Output the (X, Y) coordinate of the center of the cell containing the given text.  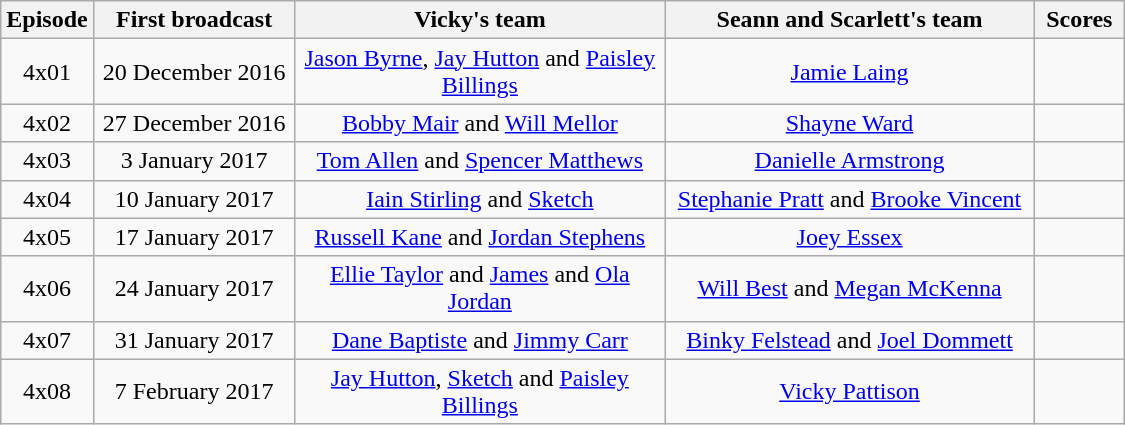
4x07 (47, 340)
Jason Byrne, Jay Hutton and Paisley Billings (480, 72)
4x02 (47, 123)
7 February 2017 (194, 392)
Joey Essex (850, 237)
4x01 (47, 72)
10 January 2017 (194, 199)
Vicky Pattison (850, 392)
27 December 2016 (194, 123)
Ellie Taylor and James and Ola Jordan (480, 288)
Shayne Ward (850, 123)
20 December 2016 (194, 72)
3 January 2017 (194, 161)
Binky Felstead and Joel Dommett (850, 340)
17 January 2017 (194, 237)
Seann and Scarlett's team (850, 20)
Episode (47, 20)
Tom Allen and Spencer Matthews (480, 161)
Vicky's team (480, 20)
Dane Baptiste and Jimmy Carr (480, 340)
4x03 (47, 161)
4x04 (47, 199)
4x06 (47, 288)
Jay Hutton, Sketch and Paisley Billings (480, 392)
31 January 2017 (194, 340)
Will Best and Megan McKenna (850, 288)
Bobby Mair and Will Mellor (480, 123)
4x05 (47, 237)
Danielle Armstrong (850, 161)
First broadcast (194, 20)
24 January 2017 (194, 288)
4x08 (47, 392)
Jamie Laing (850, 72)
Scores (1079, 20)
Iain Stirling and Sketch (480, 199)
Russell Kane and Jordan Stephens (480, 237)
Stephanie Pratt and Brooke Vincent (850, 199)
